Search for the cell housing the specified text and yield its [X, Y] center coordinate. 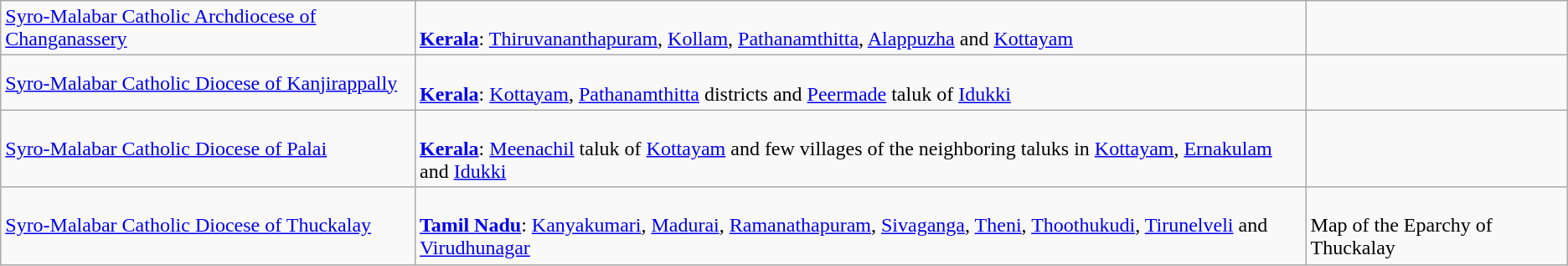
Map of the Eparchy of Thuckalay [1436, 226]
Kerala: Thiruvananthapuram, Kollam, Pathanamthitta, Alappuzha and Kottayam [860, 29]
Syro-Malabar Catholic Diocese of Palai [208, 149]
Kerala: Meenachil taluk of Kottayam and few villages of the neighboring taluks in Kottayam, Ernakulam and Idukki [860, 149]
Syro-Malabar Catholic Diocese of Thuckalay [208, 226]
Syro-Malabar Catholic Archdiocese of Changanassery [208, 29]
Syro-Malabar Catholic Diocese of Kanjirappally [208, 82]
Kerala: Kottayam, Pathanamthitta districts and Peermade taluk of Idukki [860, 82]
Tamil Nadu: Kanyakumari, Madurai, Ramanathapuram, Sivaganga, Theni, Thoothukudi, Tirunelveli and Virudhunagar [860, 226]
